Capture the cell that displays the provided text and extract its [x, y] central coordinate. 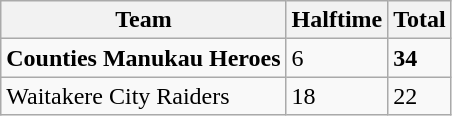
Halftime [337, 20]
6 [337, 58]
Team [144, 20]
Counties Manukau Heroes [144, 58]
34 [420, 58]
Total [420, 20]
22 [420, 96]
18 [337, 96]
Waitakere City Raiders [144, 96]
